For the text-containing cell, return its midpoint in [X, Y] coordinate format. 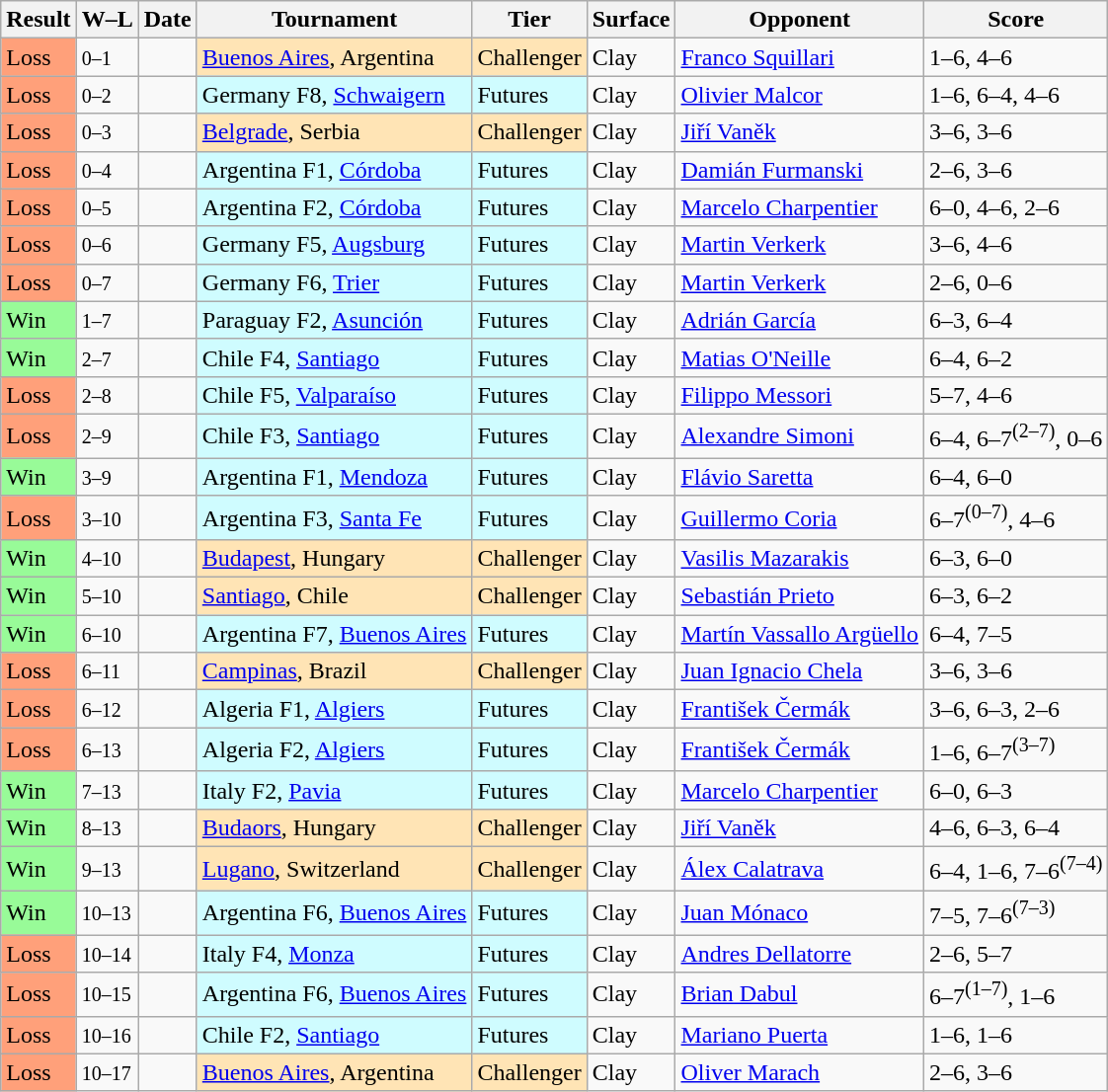
10–16 [107, 1035]
Mariano Puerta [800, 1035]
0–1 [107, 57]
Germany F6, Trier [334, 282]
6–0, 6–3 [1015, 790]
Chile F5, Valparaíso [334, 395]
Italy F2, Pavia [334, 790]
9–13 [107, 869]
0–6 [107, 245]
10–14 [107, 954]
3–6, 4–6 [1015, 245]
3–6, 6–3, 2–6 [1015, 709]
Italy F4, Monza [334, 954]
Adrián García [800, 320]
6–0, 4–6, 2–6 [1015, 207]
Argentina F1, Mendoza [334, 477]
7–13 [107, 790]
Paraguay F2, Asunción [334, 320]
Alexandre Simoni [800, 436]
Surface [631, 20]
Argentina F2, Córdoba [334, 207]
2–6, 5–7 [1015, 954]
Juan Ignacio Chela [800, 671]
Álex Calatrava [800, 869]
Chile F3, Santiago [334, 436]
Germany F8, Schwaigern [334, 95]
6–4, 6–7(2–7), 0–6 [1015, 436]
Chile F2, Santiago [334, 1035]
Belgrade, Serbia [334, 132]
0–3 [107, 132]
Guillermo Coria [800, 517]
6–3, 6–0 [1015, 559]
Filippo Messori [800, 395]
1–7 [107, 320]
Andres Dellatorre [800, 954]
Date [168, 20]
0–4 [107, 170]
3–9 [107, 477]
10–15 [107, 995]
6–4, 6–2 [1015, 357]
4–10 [107, 559]
Flávio Saretta [800, 477]
Lugano, Switzerland [334, 869]
6–4, 7–5 [1015, 634]
Argentina F7, Buenos Aires [334, 634]
5–10 [107, 596]
Opponent [800, 20]
1–6, 6–7(3–7) [1015, 750]
7–5, 7–6(7–3) [1015, 912]
10–17 [107, 1072]
Argentina F3, Santa Fe [334, 517]
3–10 [107, 517]
Budaors, Hungary [334, 828]
0–5 [107, 207]
Matias O'Neille [800, 357]
6–7(0–7), 4–6 [1015, 517]
Franco Squillari [800, 57]
Oliver Marach [800, 1072]
Algeria F2, Algiers [334, 750]
6–10 [107, 634]
Tournament [334, 20]
6–4, 6–0 [1015, 477]
Tier [529, 20]
6–13 [107, 750]
Campinas, Brazil [334, 671]
10–13 [107, 912]
Juan Mónaco [800, 912]
6–4, 1–6, 7–6(7–4) [1015, 869]
2–9 [107, 436]
Result [39, 20]
Olivier Malcor [800, 95]
Brian Dabul [800, 995]
1–6, 1–6 [1015, 1035]
Chile F4, Santiago [334, 357]
Argentina F1, Córdoba [334, 170]
1–6, 6–4, 4–6 [1015, 95]
Algeria F1, Algiers [334, 709]
Sebastián Prieto [800, 596]
6–3, 6–4 [1015, 320]
4–6, 6–3, 6–4 [1015, 828]
8–13 [107, 828]
6–12 [107, 709]
5–7, 4–6 [1015, 395]
Germany F5, Augsburg [334, 245]
Vasilis Mazarakis [800, 559]
W–L [107, 20]
Score [1015, 20]
6–11 [107, 671]
0–2 [107, 95]
Martín Vassallo Argüello [800, 634]
6–3, 6–2 [1015, 596]
Damián Furmanski [800, 170]
6–7(1–7), 1–6 [1015, 995]
Santiago, Chile [334, 596]
1–6, 4–6 [1015, 57]
2–6, 0–6 [1015, 282]
2–7 [107, 357]
2–8 [107, 395]
0–7 [107, 282]
Budapest, Hungary [334, 559]
